From the cell containing the given text, extract its center point as (x, y) coordinate. 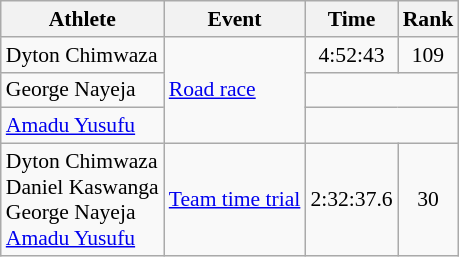
George Nayeja (82, 90)
Time (351, 19)
109 (428, 55)
Event (235, 19)
Dyton Chimwaza (82, 55)
Amadu Yusufu (82, 126)
Dyton ChimwazaDaniel KaswangaGeorge NayejaAmadu Yusufu (82, 200)
30 (428, 200)
Athlete (82, 19)
2:32:37.6 (351, 200)
Team time trial (235, 200)
Road race (235, 90)
4:52:43 (351, 55)
Rank (428, 19)
